From the cell containing the given text, extract its center point as [x, y] coordinate. 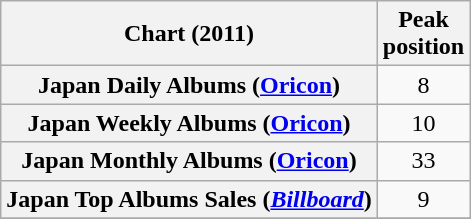
Chart (2011) [190, 34]
Japan Monthly Albums (Oricon) [190, 161]
8 [423, 85]
33 [423, 161]
10 [423, 123]
Peakposition [423, 34]
9 [423, 199]
Japan Top Albums Sales (Billboard) [190, 199]
Japan Weekly Albums (Oricon) [190, 123]
Japan Daily Albums (Oricon) [190, 85]
